From the cell containing the given text, extract its center point as (X, Y) coordinate. 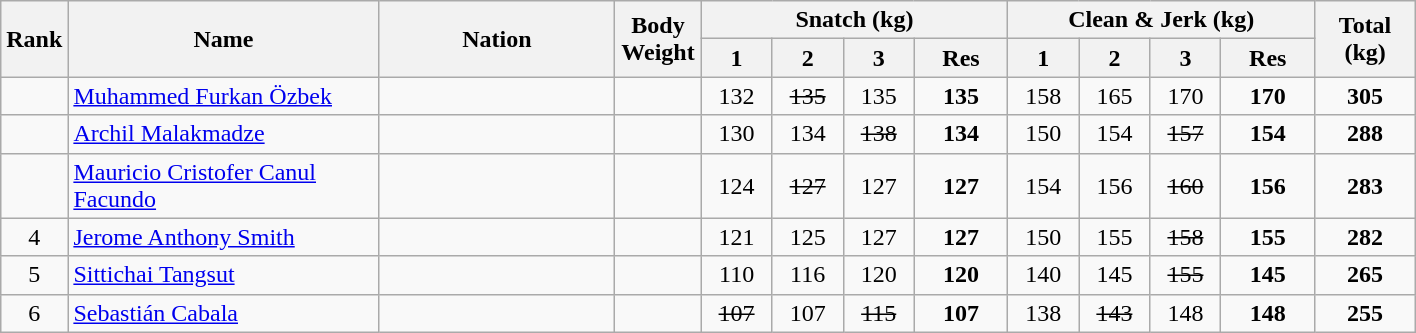
130 (736, 134)
Jerome Anthony Smith (224, 237)
125 (808, 237)
283 (1366, 186)
143 (1114, 313)
282 (1366, 237)
165 (1114, 96)
Archil Malakmadze (224, 134)
Total (kg) (1366, 39)
Rank (34, 39)
132 (736, 96)
Sebastián Cabala (224, 313)
Snatch (kg) (854, 20)
110 (736, 275)
124 (736, 186)
265 (1366, 275)
255 (1366, 313)
Clean & Jerk (kg) (1162, 20)
288 (1366, 134)
121 (736, 237)
157 (1186, 134)
4 (34, 237)
116 (808, 275)
5 (34, 275)
Sittichai Tangsut (224, 275)
Body Weight (658, 39)
115 (878, 313)
Muhammed Furkan Özbek (224, 96)
Name (224, 39)
6 (34, 313)
305 (1366, 96)
Mauricio Cristofer Canul Facundo (224, 186)
160 (1186, 186)
140 (1044, 275)
Nation (497, 39)
